Scan for the cell matching the given text and deliver its [x, y] coordinate at center. 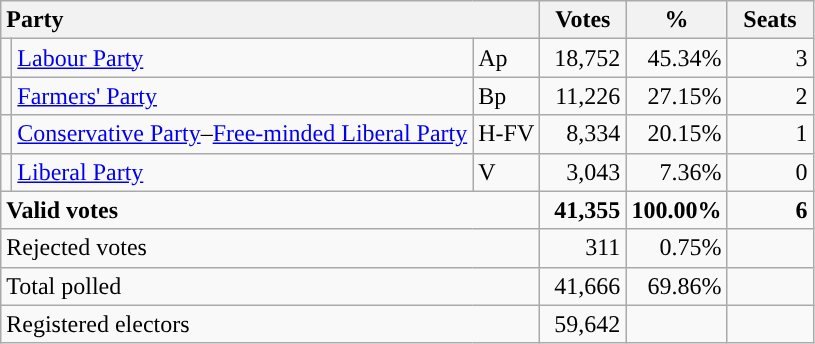
Bp [506, 96]
311 [583, 248]
1 [770, 134]
41,355 [583, 210]
100.00% [676, 210]
Party [270, 20]
7.36% [676, 172]
Seats [770, 20]
Rejected votes [270, 248]
2 [770, 96]
Ap [506, 58]
41,666 [583, 286]
Valid votes [270, 210]
H-FV [506, 134]
20.15% [676, 134]
Liberal Party [242, 172]
3 [770, 58]
18,752 [583, 58]
59,642 [583, 324]
Labour Party [242, 58]
Registered electors [270, 324]
0 [770, 172]
11,226 [583, 96]
V [506, 172]
Farmers' Party [242, 96]
27.15% [676, 96]
0.75% [676, 248]
6 [770, 210]
8,334 [583, 134]
% [676, 20]
Votes [583, 20]
Total polled [270, 286]
Conservative Party–Free-minded Liberal Party [242, 134]
3,043 [583, 172]
45.34% [676, 58]
69.86% [676, 286]
